Pinpoint the cell where the given text exists, returning its [X, Y] midpoint coordinate. 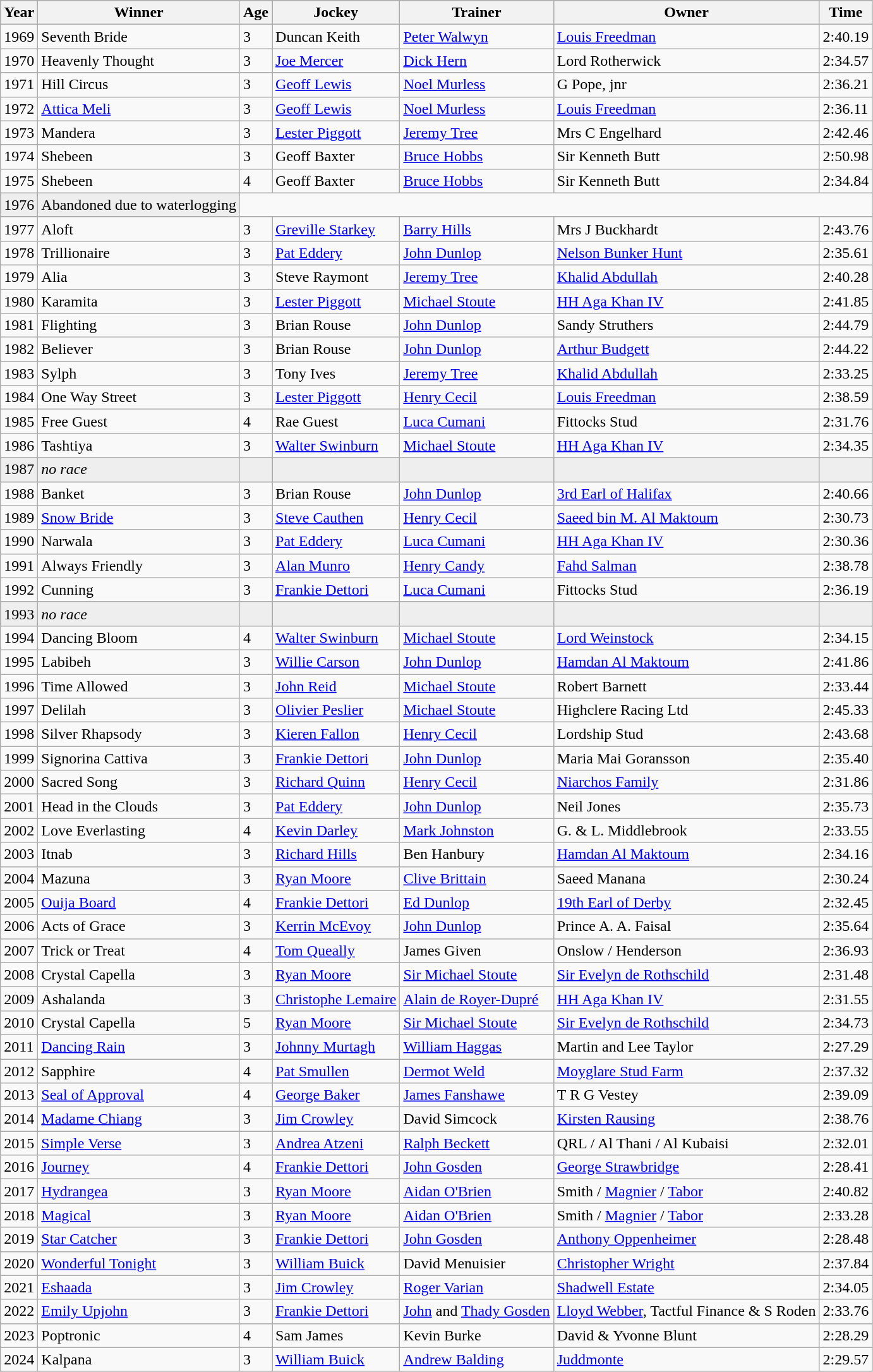
2005 [19, 902]
2016 [19, 1167]
1997 [19, 710]
Simple Verse [139, 1143]
1969 [19, 37]
1982 [19, 349]
Seal of Approval [139, 1095]
Free Guest [139, 422]
2:31.76 [846, 422]
Acts of Grace [139, 926]
Hill Circus [139, 85]
Always Friendly [139, 566]
2:34.84 [846, 181]
1989 [19, 518]
Christophe Lemaire [336, 999]
Richard Hills [336, 854]
Time [846, 13]
Nelson Bunker Hunt [686, 253]
2:31.48 [846, 974]
Saeed Manana [686, 878]
2:38.59 [846, 398]
Willie Carson [336, 662]
2:28.41 [846, 1167]
1979 [19, 277]
Christopher Wright [686, 1263]
Mark Johnston [476, 830]
Flighting [139, 325]
Mrs C Engelhard [686, 133]
2010 [19, 1023]
Sacred Song [139, 782]
Barry Hills [476, 229]
Juddmonte [686, 1359]
1972 [19, 109]
Mandera [139, 133]
1998 [19, 734]
Duncan Keith [336, 37]
2:42.46 [846, 133]
2:40.28 [846, 277]
2:37.32 [846, 1071]
2:36.93 [846, 950]
1974 [19, 157]
Madame Chiang [139, 1119]
Saeed bin M. Al Maktoum [686, 518]
Clive Brittain [476, 878]
2003 [19, 854]
2:29.57 [846, 1359]
2:40.19 [846, 37]
2:34.05 [846, 1287]
Trainer [476, 13]
David Simcock [476, 1119]
Rae Guest [336, 422]
Shadwell Estate [686, 1287]
Tashtiya [139, 446]
Hydrangea [139, 1191]
2:31.55 [846, 999]
2:34.15 [846, 638]
Peter Walwyn [476, 37]
2:32.01 [846, 1143]
2:44.79 [846, 325]
2:34.35 [846, 446]
Highclere Racing Ltd [686, 710]
5 [255, 1023]
Arthur Budgett [686, 349]
Signorina Cattiva [139, 758]
Fahd Salman [686, 566]
2020 [19, 1263]
Ouija Board [139, 902]
G. & L. Middlebrook [686, 830]
Tony Ives [336, 373]
Delilah [139, 710]
2:38.78 [846, 566]
1981 [19, 325]
Andrea Atzeni [336, 1143]
2:43.68 [846, 734]
David Menuisier [476, 1263]
2012 [19, 1071]
1999 [19, 758]
2:40.82 [846, 1191]
James Fanshawe [476, 1095]
2:44.22 [846, 349]
2008 [19, 974]
Onslow / Henderson [686, 950]
1996 [19, 686]
G Pope, jnr [686, 85]
1988 [19, 494]
George Strawbridge [686, 1167]
2011 [19, 1047]
Banket [139, 494]
Kevin Burke [476, 1335]
2:33.25 [846, 373]
1975 [19, 181]
Alia [139, 277]
2:40.66 [846, 494]
Head in the Clouds [139, 806]
1977 [19, 229]
Trick or Treat [139, 950]
Moyglare Stud Farm [686, 1071]
2023 [19, 1335]
Cunning [139, 590]
1971 [19, 85]
Year [19, 13]
Lordship Stud [686, 734]
Dancing Bloom [139, 638]
Alain de Royer-Dupré [476, 999]
1980 [19, 301]
Attica Meli [139, 109]
Star Catcher [139, 1239]
1992 [19, 590]
Alan Munro [336, 566]
3rd Earl of Halifax [686, 494]
2018 [19, 1215]
Sapphire [139, 1071]
2:33.55 [846, 830]
1991 [19, 566]
1987 [19, 470]
Dancing Rain [139, 1047]
1985 [19, 422]
1973 [19, 133]
2:45.33 [846, 710]
1994 [19, 638]
Andrew Balding [476, 1359]
Ashalanda [139, 999]
Labibeh [139, 662]
2:31.86 [846, 782]
Anthony Oppenheimer [686, 1239]
Kerrin McEvoy [336, 926]
2007 [19, 950]
Dermot Weld [476, 1071]
Owner [686, 13]
Trillionaire [139, 253]
Kevin Darley [336, 830]
Henry Candy [476, 566]
1970 [19, 61]
2024 [19, 1359]
2015 [19, 1143]
2:33.76 [846, 1311]
Maria Mai Goransson [686, 758]
2004 [19, 878]
2:35.61 [846, 253]
Kalpana [139, 1359]
1983 [19, 373]
T R G Vestey [686, 1095]
Abandoned due to waterlogging [139, 205]
1995 [19, 662]
Roger Varian [476, 1287]
Aloft [139, 229]
Steve Cauthen [336, 518]
Niarchos Family [686, 782]
Richard Quinn [336, 782]
2017 [19, 1191]
Believer [139, 349]
John and Thady Gosden [476, 1311]
Ed Dunlop [476, 902]
2022 [19, 1311]
2002 [19, 830]
2014 [19, 1119]
Prince A. A. Faisal [686, 926]
Tom Queally [336, 950]
2:41.86 [846, 662]
Joe Mercer [336, 61]
1978 [19, 253]
2019 [19, 1239]
2009 [19, 999]
Johnny Murtagh [336, 1047]
Seventh Bride [139, 37]
Silver Rhapsody [139, 734]
Magical [139, 1215]
2:30.24 [846, 878]
1986 [19, 446]
George Baker [336, 1095]
2:33.28 [846, 1215]
2001 [19, 806]
2:27.29 [846, 1047]
Mrs J Buckhardt [686, 229]
Sylph [139, 373]
2:28.48 [846, 1239]
2006 [19, 926]
Narwala [139, 542]
One Way Street [139, 398]
Itnab [139, 854]
2:35.40 [846, 758]
Sam James [336, 1335]
Snow Bride [139, 518]
Greville Starkey [336, 229]
2:35.64 [846, 926]
2:28.29 [846, 1335]
Poptronic [139, 1335]
William Haggas [476, 1047]
2:34.57 [846, 61]
2013 [19, 1095]
Love Everlasting [139, 830]
Wonderful Tonight [139, 1263]
James Given [476, 950]
2:41.85 [846, 301]
Mazuna [139, 878]
John Reid [336, 686]
1990 [19, 542]
Karamita [139, 301]
1993 [19, 614]
2:30.36 [846, 542]
2:33.44 [846, 686]
2:35.73 [846, 806]
2021 [19, 1287]
2:50.98 [846, 157]
2:36.21 [846, 85]
2:30.73 [846, 518]
2:37.84 [846, 1263]
Heavenly Thought [139, 61]
1976 [19, 205]
2:43.76 [846, 229]
Journey [139, 1167]
Age [255, 13]
Dick Hern [476, 61]
Martin and Lee Taylor [686, 1047]
1984 [19, 398]
Sandy Struthers [686, 325]
Lord Rotherwick [686, 61]
2:36.11 [846, 109]
Eshaada [139, 1287]
David & Yvonne Blunt [686, 1335]
Olivier Peslier [336, 710]
Steve Raymont [336, 277]
Pat Smullen [336, 1071]
Kirsten Rausing [686, 1119]
2:39.09 [846, 1095]
2:34.73 [846, 1023]
2:34.16 [846, 854]
Neil Jones [686, 806]
Winner [139, 13]
2:38.76 [846, 1119]
Emily Upjohn [139, 1311]
Ben Hanbury [476, 854]
Jockey [336, 13]
Ralph Beckett [476, 1143]
2:36.19 [846, 590]
2000 [19, 782]
Kieren Fallon [336, 734]
Lord Weinstock [686, 638]
Lloyd Webber, Tactful Finance & S Roden [686, 1311]
QRL / Al Thani / Al Kubaisi [686, 1143]
Time Allowed [139, 686]
2:32.45 [846, 902]
19th Earl of Derby [686, 902]
Robert Barnett [686, 686]
